Capture the cell that displays the provided text and extract its [X, Y] central coordinate. 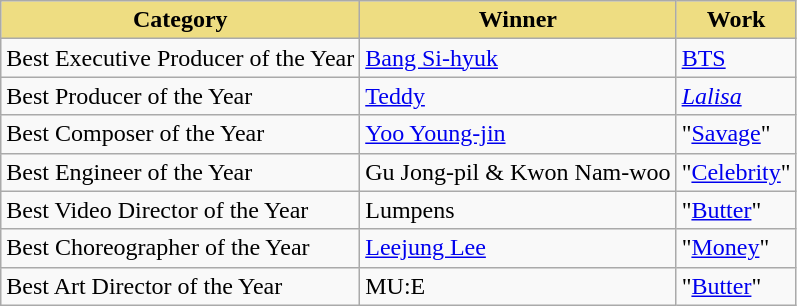
"Savage" [736, 134]
"Money" [736, 248]
BTS [736, 58]
Yoo Young-jin [518, 134]
Lalisa [736, 96]
Best Video Director of the Year [180, 210]
Gu Jong-pil & Kwon Nam-woo [518, 172]
Best Executive Producer of the Year [180, 58]
Best Engineer of the Year [180, 172]
Teddy [518, 96]
Leejung Lee [518, 248]
"Celebrity" [736, 172]
Bang Si-hyuk [518, 58]
Winner [518, 20]
Category [180, 20]
Work [736, 20]
Best Art Director of the Year [180, 286]
Best Producer of the Year [180, 96]
Best Choreographer of the Year [180, 248]
Best Composer of the Year [180, 134]
Lumpens [518, 210]
MU:E [518, 286]
